Capture the cell that displays the provided text and extract its (X, Y) central coordinate. 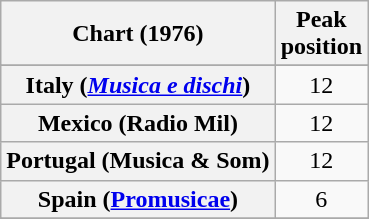
Chart (1976) (138, 34)
Mexico (Radio Mil) (138, 123)
Italy (Musica e dischi) (138, 85)
Portugal (Musica & Som) (138, 161)
Spain (Promusicae) (138, 199)
6 (321, 199)
Peakposition (321, 34)
